Scan for the cell matching the given text and deliver its (X, Y) coordinate at center. 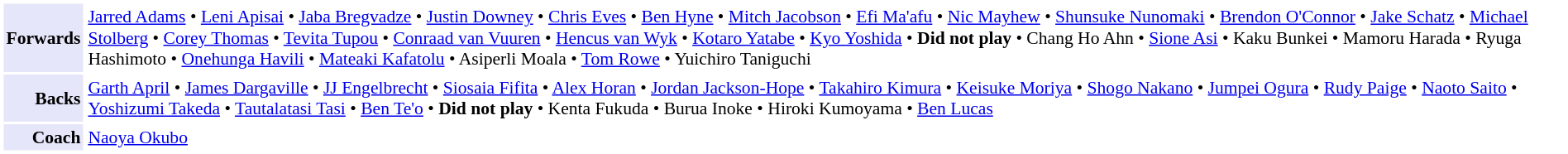
Coach (43, 137)
Backs (43, 98)
Forwards (43, 37)
Naoya Okubo (825, 137)
